Return the (X, Y) coordinate for the center point of the cell that contains the specified text.  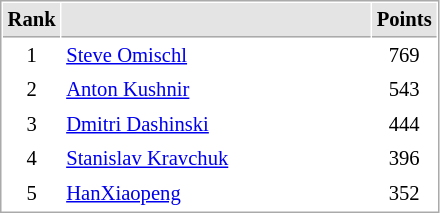
Dmitri Dashinski (216, 124)
Points (404, 20)
1 (32, 56)
769 (404, 56)
Rank (32, 20)
Stanislav Kravchuk (216, 158)
5 (32, 194)
396 (404, 158)
HanXiaopeng (216, 194)
4 (32, 158)
Anton Kushnir (216, 90)
444 (404, 124)
Steve Omischl (216, 56)
2 (32, 90)
543 (404, 90)
352 (404, 194)
3 (32, 124)
